From the cell containing the given text, extract its center point as [x, y] coordinate. 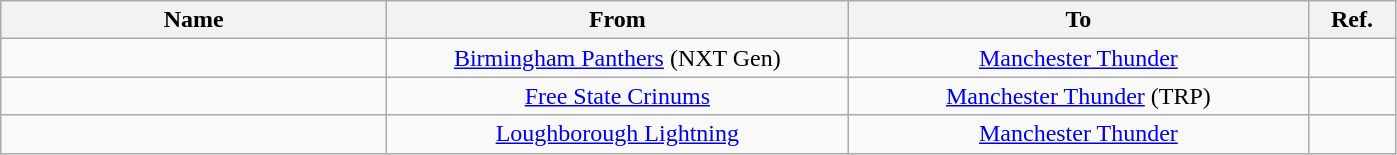
Manchester Thunder (TRP) [1078, 96]
Loughborough Lightning [618, 134]
Birmingham Panthers (NXT Gen) [618, 58]
Ref. [1352, 20]
Free State Crinums [618, 96]
Name [194, 20]
From [618, 20]
To [1078, 20]
